For the text-containing cell, return its midpoint in (x, y) coordinate format. 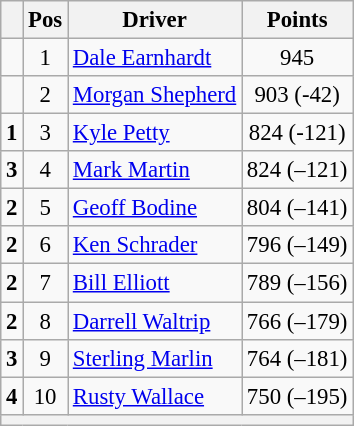
796 (–149) (298, 245)
Kyle Petty (155, 133)
Dale Earnhardt (155, 58)
Morgan Shepherd (155, 95)
7 (46, 283)
764 (–181) (298, 358)
8 (46, 321)
903 (-42) (298, 95)
Pos (46, 20)
Darrell Waltrip (155, 321)
Points (298, 20)
Mark Martin (155, 170)
789 (–156) (298, 283)
5 (46, 208)
804 (–141) (298, 208)
Bill Elliott (155, 283)
945 (298, 58)
Rusty Wallace (155, 396)
824 (-121) (298, 133)
Driver (155, 20)
750 (–195) (298, 396)
6 (46, 245)
Ken Schrader (155, 245)
9 (46, 358)
Geoff Bodine (155, 208)
766 (–179) (298, 321)
824 (–121) (298, 170)
10 (46, 396)
Sterling Marlin (155, 358)
